Scan for the cell matching the given text and deliver its (X, Y) coordinate at center. 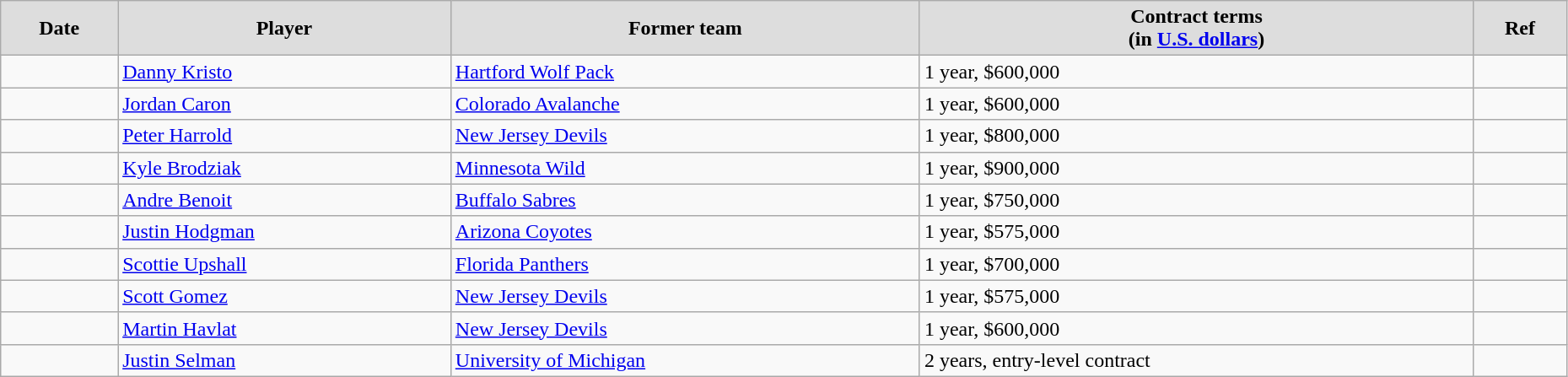
1 year, $700,000 (1196, 264)
Minnesota Wild (685, 168)
Justin Selman (285, 360)
Martin Havlat (285, 328)
Date (59, 29)
Scott Gomez (285, 296)
Contract terms(in U.S. dollars) (1196, 29)
Andre Benoit (285, 200)
1 year, $900,000 (1196, 168)
University of Michigan (685, 360)
Player (285, 29)
Hartford Wolf Pack (685, 72)
Arizona Coyotes (685, 232)
Colorado Avalanche (685, 104)
1 year, $750,000 (1196, 200)
Ref (1520, 29)
Kyle Brodziak (285, 168)
Peter Harrold (285, 136)
Buffalo Sabres (685, 200)
Jordan Caron (285, 104)
Danny Kristo (285, 72)
Scottie Upshall (285, 264)
Florida Panthers (685, 264)
2 years, entry-level contract (1196, 360)
1 year, $800,000 (1196, 136)
Justin Hodgman (285, 232)
Former team (685, 29)
